Extract the [X, Y] coordinate from the center of the cell holding the provided text.  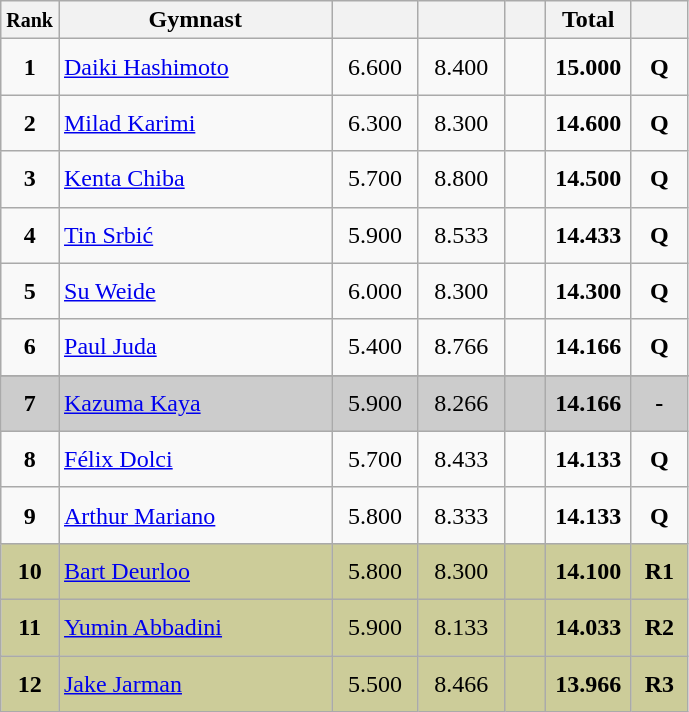
9 [30, 515]
12 [30, 684]
8.400 [461, 67]
Kazuma Kaya [195, 403]
14.100 [588, 571]
6.000 [375, 291]
8.800 [461, 179]
Arthur Mariano [195, 515]
14.500 [588, 179]
5.400 [375, 347]
8 [30, 459]
4 [30, 235]
R1 [659, 571]
2 [30, 123]
6.300 [375, 123]
11 [30, 627]
Félix Dolci [195, 459]
Paul Juda [195, 347]
Tin Srbić [195, 235]
R3 [659, 684]
1 [30, 67]
Daiki Hashimoto [195, 67]
Milad Karimi [195, 123]
8.766 [461, 347]
5 [30, 291]
14.300 [588, 291]
7 [30, 403]
13.966 [588, 684]
8.533 [461, 235]
R2 [659, 627]
Gymnast [195, 20]
6 [30, 347]
14.033 [588, 627]
Rank [30, 20]
Total [588, 20]
15.000 [588, 67]
6.600 [375, 67]
3 [30, 179]
14.600 [588, 123]
8.133 [461, 627]
- [659, 403]
Bart Deurloo [195, 571]
8.466 [461, 684]
14.433 [588, 235]
10 [30, 571]
Kenta Chiba [195, 179]
Jake Jarman [195, 684]
8.266 [461, 403]
5.500 [375, 684]
8.333 [461, 515]
Su Weide [195, 291]
8.433 [461, 459]
Yumin Abbadini [195, 627]
